Extract the (X, Y) coordinate from the center of the cell holding the provided text.  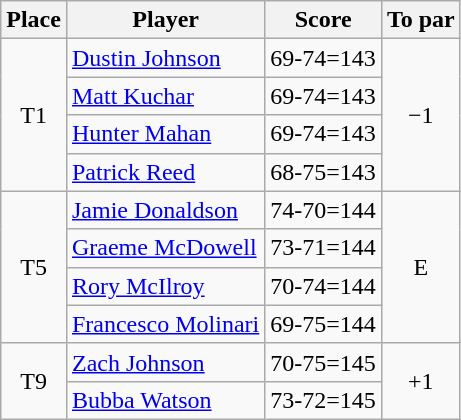
Matt Kuchar (165, 96)
Dustin Johnson (165, 58)
Player (165, 20)
+1 (420, 381)
Hunter Mahan (165, 134)
73-72=145 (324, 400)
Jamie Donaldson (165, 210)
T5 (34, 267)
T1 (34, 115)
69-75=144 (324, 324)
To par (420, 20)
Score (324, 20)
70-74=144 (324, 286)
Francesco Molinari (165, 324)
−1 (420, 115)
74-70=144 (324, 210)
Rory McIlroy (165, 286)
Patrick Reed (165, 172)
70-75=145 (324, 362)
Zach Johnson (165, 362)
Bubba Watson (165, 400)
68-75=143 (324, 172)
73-71=144 (324, 248)
Place (34, 20)
T9 (34, 381)
Graeme McDowell (165, 248)
E (420, 267)
